Search for the cell housing the specified text and yield its (X, Y) center coordinate. 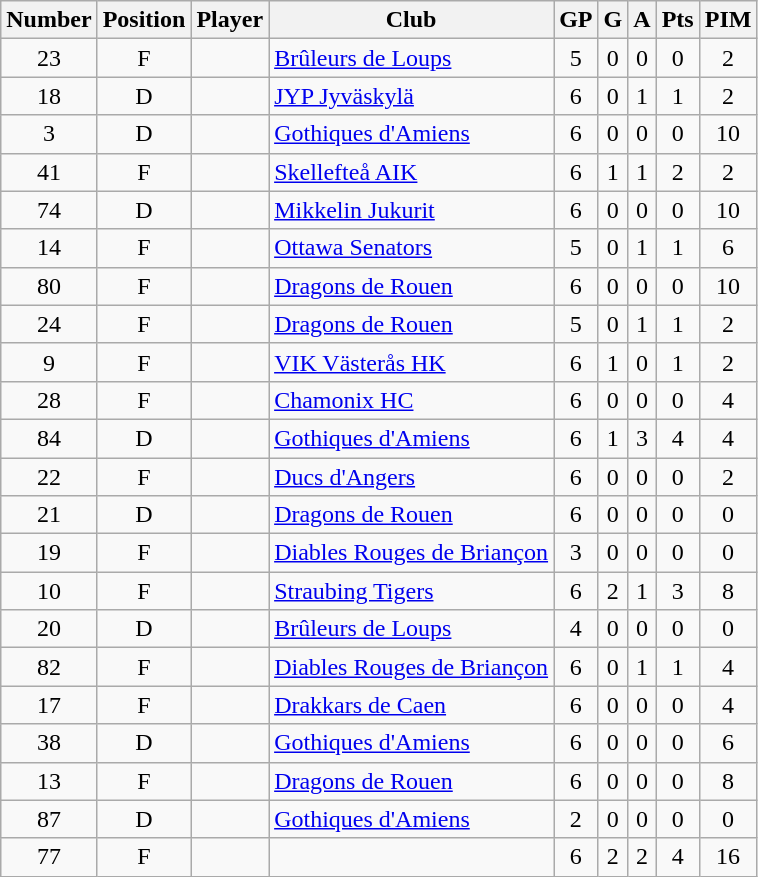
82 (49, 667)
22 (49, 477)
Chamonix HC (412, 400)
84 (49, 438)
Mikkelin Jukurit (412, 210)
19 (49, 553)
Club (412, 20)
9 (49, 362)
80 (49, 286)
41 (49, 172)
G (613, 20)
87 (49, 819)
Ottawa Senators (412, 248)
Number (49, 20)
13 (49, 781)
Player (230, 20)
21 (49, 515)
16 (728, 857)
77 (49, 857)
Straubing Tigers (412, 591)
20 (49, 629)
Drakkars de Caen (412, 705)
JYP Jyväskylä (412, 96)
Position (144, 20)
PIM (728, 20)
Ducs d'Angers (412, 477)
17 (49, 705)
74 (49, 210)
Pts (678, 20)
24 (49, 324)
A (642, 20)
23 (49, 58)
14 (49, 248)
Skellefteå AIK (412, 172)
28 (49, 400)
GP (576, 20)
18 (49, 96)
38 (49, 743)
VIK Västerås HK (412, 362)
